Extract the [x, y] coordinate from the center of the cell holding the provided text.  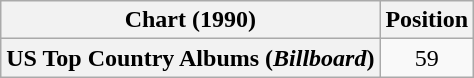
US Top Country Albums (Billboard) [190, 58]
59 [427, 58]
Chart (1990) [190, 20]
Position [427, 20]
